Return the [x, y] coordinate for the center point of the cell that contains the specified text.  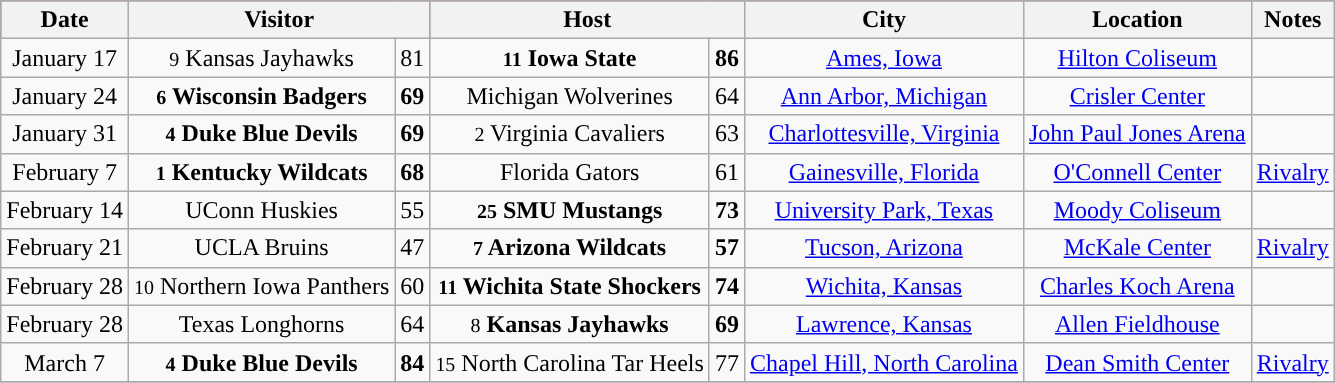
10 Northern Iowa Panthers [261, 286]
1 Kentucky Wildcats [261, 172]
7 Arizona Wildcats [570, 248]
68 [412, 172]
Florida Gators [570, 172]
Gainesville, Florida [884, 172]
81 [412, 58]
11 Iowa State [570, 58]
Notes [1292, 20]
Location [1137, 20]
Chapel Hill, North Carolina [884, 362]
Visitor [278, 20]
Michigan Wolverines [570, 96]
January 17 [65, 58]
63 [726, 134]
15 North Carolina Tar Heels [570, 362]
74 [726, 286]
March 7 [65, 362]
Lawrence, Kansas [884, 324]
February 14 [65, 210]
57 [726, 248]
Allen Fieldhouse [1137, 324]
Wichita, Kansas [884, 286]
City [884, 20]
McKale Center [1137, 248]
Host [588, 20]
UConn Huskies [261, 210]
Dean Smith Center [1137, 362]
84 [412, 362]
February 7 [65, 172]
73 [726, 210]
25 SMU Mustangs [570, 210]
Charlottesville, Virginia [884, 134]
60 [412, 286]
January 24 [65, 96]
University Park, Texas [884, 210]
Crisler Center [1137, 96]
Moody Coliseum [1137, 210]
2 Virginia Cavaliers [570, 134]
Charles Koch Arena [1137, 286]
January 31 [65, 134]
77 [726, 362]
Hilton Coliseum [1137, 58]
February 21 [65, 248]
8 Kansas Jayhawks [570, 324]
Texas Longhorns [261, 324]
Ann Arbor, Michigan [884, 96]
9 Kansas Jayhawks [261, 58]
86 [726, 58]
O'Connell Center [1137, 172]
11 Wichita State Shockers [570, 286]
Date [65, 20]
Ames, Iowa [884, 58]
47 [412, 248]
Tucson, Arizona [884, 248]
John Paul Jones Arena [1137, 134]
61 [726, 172]
55 [412, 210]
UCLA Bruins [261, 248]
6 Wisconsin Badgers [261, 96]
